Scan for the cell matching the given text and deliver its [X, Y] coordinate at center. 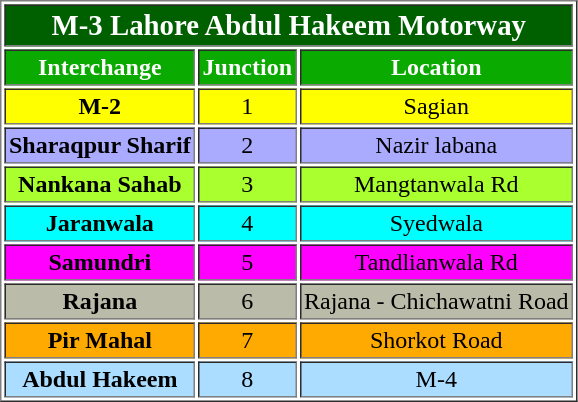
8 [247, 380]
Sagian [436, 106]
M-4 [436, 380]
Rajana - Chichawatni Road [436, 302]
M-3 Lahore Abdul Hakeem Motorway [288, 25]
Location [436, 68]
Pir Mahal [100, 340]
3 [247, 184]
Junction [247, 68]
Tandlianwala Rd [436, 262]
Nankana Sahab [100, 184]
Samundri [100, 262]
Syedwala [436, 224]
Mangtanwala Rd [436, 184]
Interchange [100, 68]
Abdul Hakeem [100, 380]
5 [247, 262]
7 [247, 340]
Shorkot Road [436, 340]
Jaranwala [100, 224]
Nazir labana [436, 146]
Sharaqpur Sharif [100, 146]
1 [247, 106]
M-2 [100, 106]
4 [247, 224]
Rajana [100, 302]
2 [247, 146]
6 [247, 302]
